Scan for the cell matching the given text and deliver its [x, y] coordinate at center. 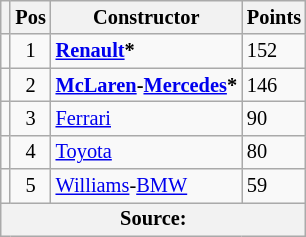
59 [274, 186]
152 [274, 51]
5 [30, 186]
80 [274, 152]
Pos [30, 17]
McLaren-Mercedes* [146, 85]
3 [30, 118]
Source: [154, 219]
4 [30, 152]
Williams-BMW [146, 186]
1 [30, 51]
146 [274, 85]
2 [30, 85]
Ferrari [146, 118]
Toyota [146, 152]
90 [274, 118]
Points [274, 17]
Renault* [146, 51]
Constructor [146, 17]
